Detect which cell encompasses the target text, then output its (X, Y) center coordinate. 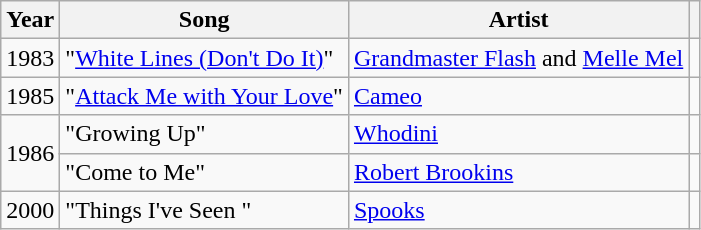
Year (30, 20)
1983 (30, 58)
"Growing Up" (204, 134)
"White Lines (Don't Do It)" (204, 58)
Whodini (518, 134)
Robert Brookins (518, 172)
"Things I've Seen " (204, 210)
"Come to Me" (204, 172)
Song (204, 20)
Spooks (518, 210)
Artist (518, 20)
2000 (30, 210)
"Attack Me with Your Love" (204, 96)
Grandmaster Flash and Melle Mel (518, 58)
1986 (30, 153)
1985 (30, 96)
Cameo (518, 96)
